Scan for the cell matching the given text and deliver its [X, Y] coordinate at center. 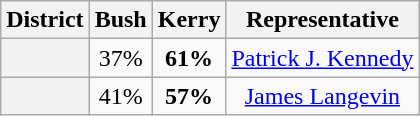
Bush [120, 20]
Kerry [189, 20]
61% [189, 58]
41% [120, 96]
57% [189, 96]
37% [120, 58]
James Langevin [322, 96]
Representative [322, 20]
Patrick J. Kennedy [322, 58]
District [45, 20]
